Return the [X, Y] coordinate for the center point of the cell that contains the specified text.  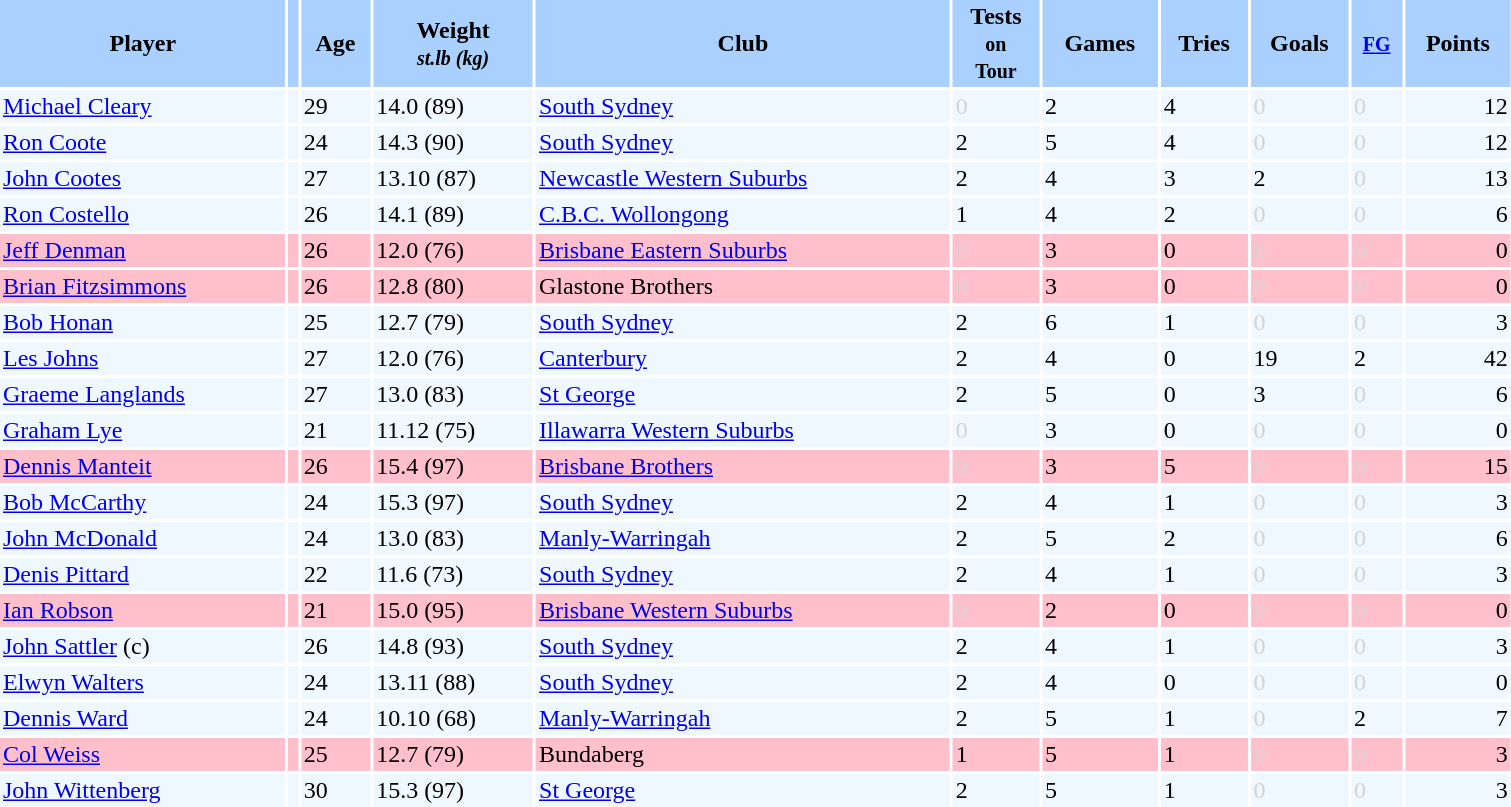
Bob McCarthy [143, 502]
Brisbane Brothers [743, 466]
Denis Pittard [143, 574]
Elwyn Walters [143, 682]
Weightst.lb (kg) [453, 44]
Col Weiss [143, 754]
Illawarra Western Suburbs [743, 430]
30 [336, 790]
Tries [1204, 44]
Bundaberg [743, 754]
John McDonald [143, 538]
Graham Lye [143, 430]
14.3 (90) [453, 142]
29 [336, 106]
John Cootes [143, 178]
Newcastle Western Suburbs [743, 178]
Brisbane Western Suburbs [743, 610]
Dennis Ward [143, 718]
Graeme Langlands [143, 394]
Goals [1300, 44]
14.0 (89) [453, 106]
Les Johns [143, 358]
22 [336, 574]
Bob Honan [143, 322]
15.0 (95) [453, 610]
Dennis Manteit [143, 466]
14.8 (93) [453, 646]
15 [1458, 466]
John Sattler (c) [143, 646]
Brian Fitzsimmons [143, 286]
11.12 (75) [453, 430]
Ron Coote [143, 142]
Points [1458, 44]
13.11 (88) [453, 682]
Ron Costello [143, 214]
John Wittenberg [143, 790]
10.10 (68) [453, 718]
Brisbane Eastern Suburbs [743, 250]
13.10 (87) [453, 178]
Player [143, 44]
Age [336, 44]
7 [1458, 718]
14.1 (89) [453, 214]
15.4 (97) [453, 466]
13 [1458, 178]
C.B.C. Wollongong [743, 214]
Ian Robson [143, 610]
19 [1300, 358]
Glastone Brothers [743, 286]
42 [1458, 358]
Canterbury [743, 358]
12.8 (80) [453, 286]
Jeff Denman [143, 250]
Club [743, 44]
FG [1376, 44]
TestsonTour [996, 44]
11.6 (73) [453, 574]
Michael Cleary [143, 106]
Games [1100, 44]
